From the cell containing the given text, extract its center point as [X, Y] coordinate. 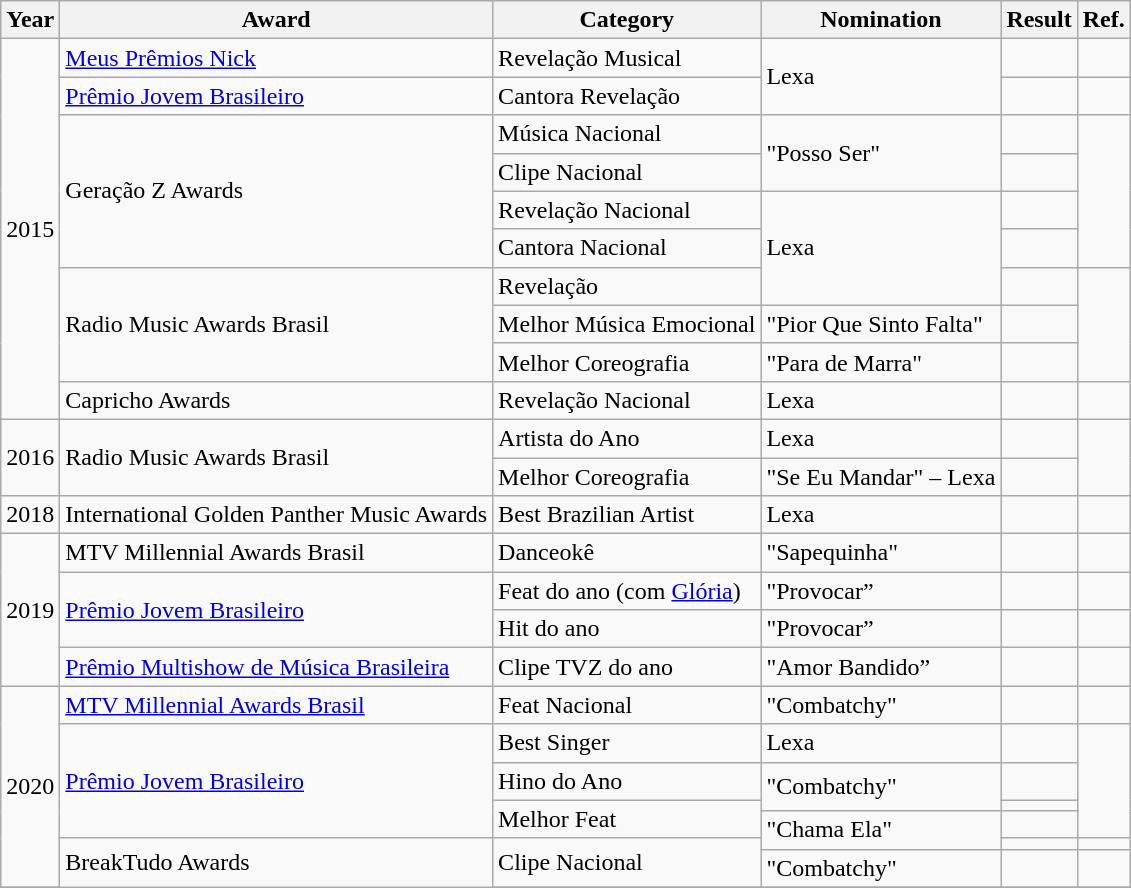
Feat Nacional [627, 705]
Best Singer [627, 743]
Revelação [627, 286]
Hino do Ano [627, 781]
Result [1039, 20]
Award [276, 20]
Meus Prêmios Nick [276, 58]
"Chama Ela" [881, 830]
"Pior Que Sinto Falta" [881, 324]
Category [627, 20]
Feat do ano (com Glória) [627, 591]
Cantora Nacional [627, 248]
Melhor Feat [627, 819]
Hit do ano [627, 629]
"Sapequinha" [881, 553]
Ref. [1104, 20]
Best Brazilian Artist [627, 515]
2015 [30, 230]
Nomination [881, 20]
2018 [30, 515]
Prêmio Multishow de Música Brasileira [276, 667]
Capricho Awards [276, 400]
Cantora Revelação [627, 96]
Artista do Ano [627, 438]
Geração Z Awards [276, 191]
"Posso Ser" [881, 153]
2020 [30, 786]
Melhor Música Emocional [627, 324]
"Se Eu Mandar" – Lexa [881, 477]
"Para de Marra" [881, 362]
International Golden Panther Music Awards [276, 515]
2016 [30, 457]
Revelação Musical [627, 58]
Danceokê [627, 553]
BreakTudo Awards [276, 862]
Clipe TVZ do ano [627, 667]
"Amor Bandido” [881, 667]
2019 [30, 610]
Música Nacional [627, 134]
Year [30, 20]
